Determine the [x, y] coordinate at the center of the cell enclosing the given text.  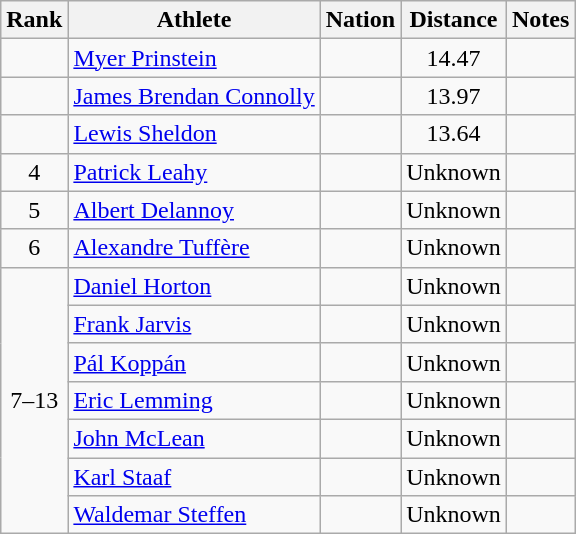
James Brendan Connolly [194, 96]
Myer Prinstein [194, 58]
Waldemar Steffen [194, 515]
7–13 [34, 400]
Frank Jarvis [194, 324]
6 [34, 248]
Athlete [194, 20]
Daniel Horton [194, 286]
14.47 [454, 58]
Alexandre Tuffère [194, 248]
4 [34, 172]
13.64 [454, 134]
13.97 [454, 96]
Distance [454, 20]
John McLean [194, 438]
Eric Lemming [194, 400]
Notes [540, 20]
Nation [360, 20]
Patrick Leahy [194, 172]
Pál Koppán [194, 362]
Lewis Sheldon [194, 134]
5 [34, 210]
Albert Delannoy [194, 210]
Rank [34, 20]
Karl Staaf [194, 477]
